Pinpoint the cell where the given text exists, returning its [x, y] midpoint coordinate. 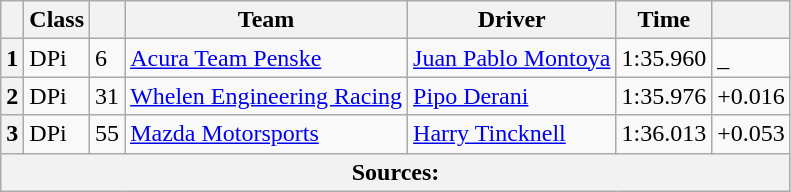
2 [12, 96]
Juan Pablo Montoya [512, 58]
3 [12, 134]
Acura Team Penske [266, 58]
31 [108, 96]
Time [664, 20]
Pipo Derani [512, 96]
_ [752, 58]
Sources: [396, 172]
+0.053 [752, 134]
1:35.976 [664, 96]
Team [266, 20]
6 [108, 58]
55 [108, 134]
Harry Tincknell [512, 134]
Whelen Engineering Racing [266, 96]
+0.016 [752, 96]
Class [57, 20]
1:36.013 [664, 134]
1:35.960 [664, 58]
Mazda Motorsports [266, 134]
Driver [512, 20]
1 [12, 58]
